From the cell containing the given text, extract its center point as (x, y) coordinate. 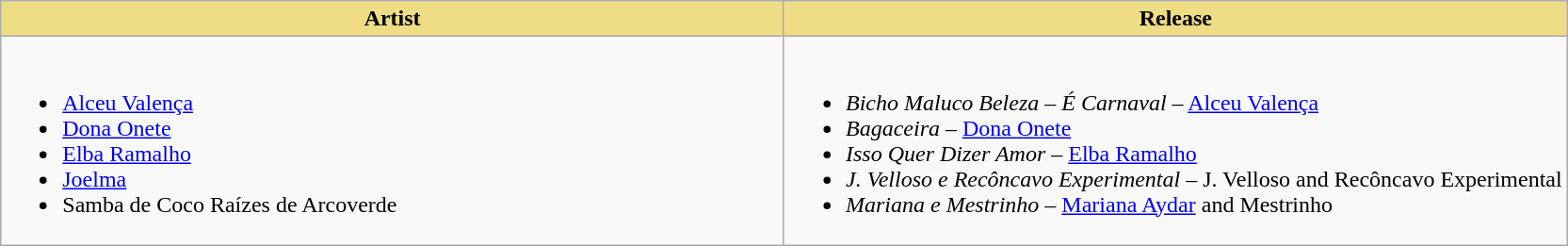
Alceu ValençaDona OneteElba RamalhoJoelmaSamba de Coco Raízes de Arcoverde (393, 141)
Release (1175, 19)
Artist (393, 19)
